Return [X, Y] of the center of cell containing provided text 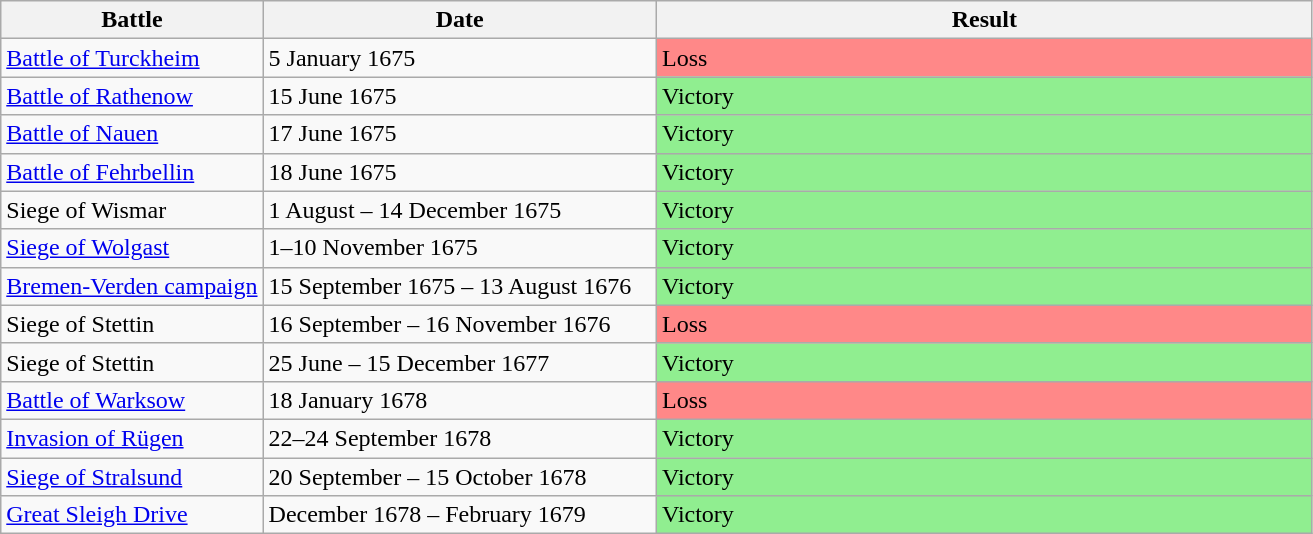
17 June 1675 [460, 134]
20 September – 15 October 1678 [460, 477]
Great Sleigh Drive [132, 515]
Invasion of Rügen [132, 438]
Result [984, 20]
1–10 November 1675 [460, 248]
Siege of Wolgast [132, 248]
25 June – 15 December 1677 [460, 362]
December 1678 – February 1679 [460, 515]
5 January 1675 [460, 58]
Siege of Wismar [132, 210]
Siege of Stralsund [132, 477]
Battle of Rathenow [132, 96]
1 August – 14 December 1675 [460, 210]
15 June 1675 [460, 96]
Battle of Warksow [132, 400]
Battle of Turckheim [132, 58]
Battle of Fehrbellin [132, 172]
18 June 1675 [460, 172]
22–24 September 1678 [460, 438]
15 September 1675 – 13 August 1676 [460, 286]
Battle of Nauen [132, 134]
Bremen-Verden campaign [132, 286]
18 January 1678 [460, 400]
Date [460, 20]
Battle [132, 20]
16 September – 16 November 1676 [460, 324]
